Pinpoint the cell where the given text exists, returning its [X, Y] midpoint coordinate. 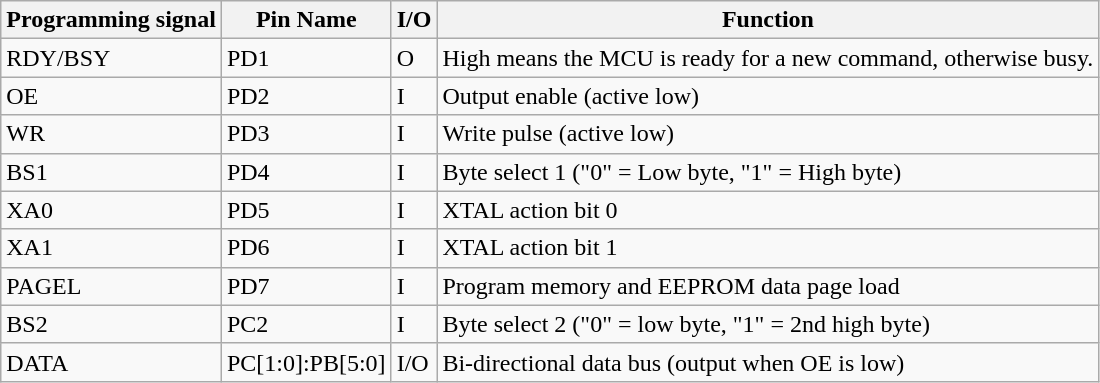
PD4 [306, 172]
Function [768, 20]
XA0 [112, 210]
Write pulse (active low) [768, 134]
XTAL action bit 0 [768, 210]
Bi-directional data bus (output when OE is low) [768, 362]
BS2 [112, 324]
O [414, 58]
Pin Name [306, 20]
WR [112, 134]
OE [112, 96]
PD1 [306, 58]
RDY/BSY [112, 58]
PAGEL [112, 286]
DATA [112, 362]
PD5 [306, 210]
PD6 [306, 248]
Program memory and EEPROM data page load [768, 286]
PD7 [306, 286]
High means the MCU is ready for a new command, otherwise busy. [768, 58]
Byte select 2 ("0" = low byte, "1" = 2nd high byte) [768, 324]
Byte select 1 ("0" = Low byte, "1" = High byte) [768, 172]
PD2 [306, 96]
Programming signal [112, 20]
BS1 [112, 172]
PC[1:0]:PB[5:0] [306, 362]
PD3 [306, 134]
XA1 [112, 248]
XTAL action bit 1 [768, 248]
PC2 [306, 324]
Output enable (active low) [768, 96]
